Search for the cell housing the specified text and yield its [x, y] center coordinate. 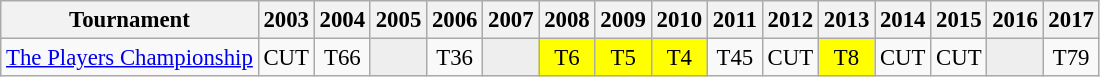
2016 [1015, 20]
T8 [846, 58]
T5 [623, 58]
2005 [398, 20]
2011 [734, 20]
T45 [734, 58]
2007 [511, 20]
The Players Championship [130, 58]
2008 [567, 20]
T36 [455, 58]
2015 [959, 20]
2013 [846, 20]
T6 [567, 58]
2003 [286, 20]
2017 [1071, 20]
2014 [903, 20]
2004 [342, 20]
2006 [455, 20]
2009 [623, 20]
Tournament [130, 20]
T66 [342, 58]
T4 [679, 58]
2010 [679, 20]
T79 [1071, 58]
2012 [790, 20]
